Scan for the cell matching the given text and deliver its (X, Y) coordinate at center. 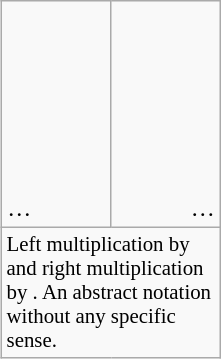
Left multiplication by and right multiplication by . An abstract notation without any specific sense. (112, 293)
